For the text-containing cell, return its midpoint in [x, y] coordinate format. 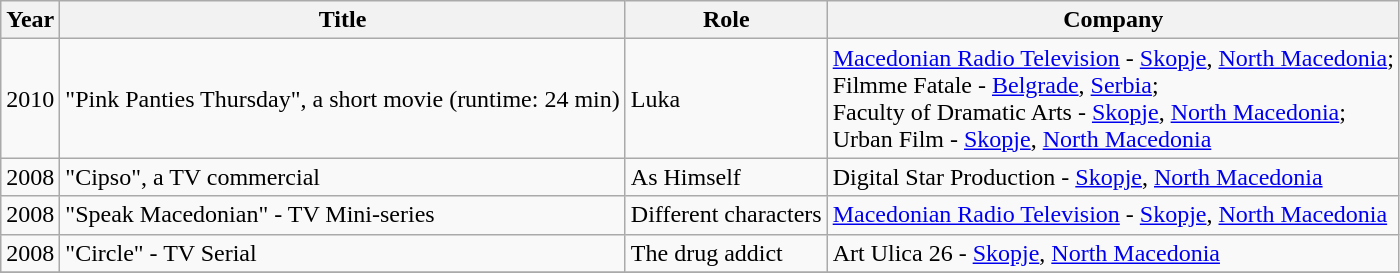
Digital Star Production - Skopje, North Macedonia [1113, 177]
Role [726, 20]
Different characters [726, 215]
Macedonian Radio Television - Skopje, North Macedonia [1113, 215]
Year [30, 20]
The drug addict [726, 253]
"Circle" - TV Serial [343, 253]
"Pink Panties Thursday", a short movie (runtime: 24 min) [343, 98]
"Speak Macedonian" - TV Mini-series [343, 215]
Title [343, 20]
Company [1113, 20]
Art Ulica 26 - Skopje, North Macedonia [1113, 253]
As Himself [726, 177]
2010 [30, 98]
Luka [726, 98]
"Cipso", a TV commercial [343, 177]
